Provide the (x, y) coordinate of the cell's center where the given text is located.  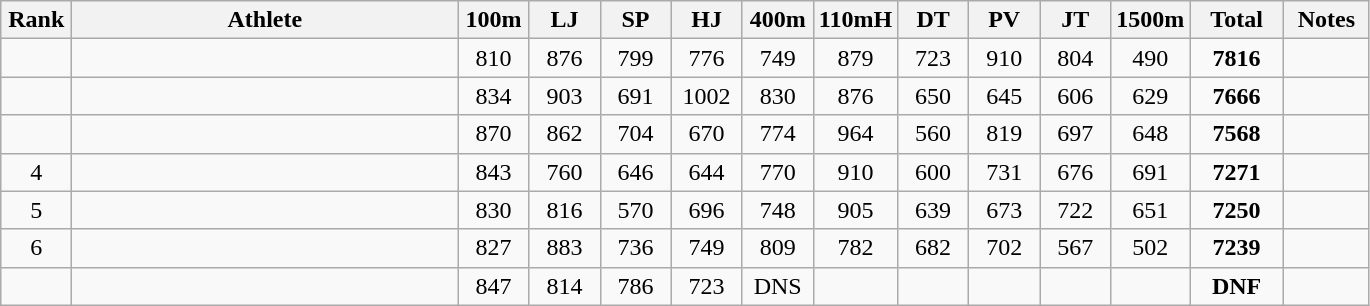
400m (778, 20)
819 (1004, 134)
827 (494, 248)
903 (564, 96)
5 (36, 210)
814 (564, 286)
490 (1150, 58)
Rank (36, 20)
7816 (1237, 58)
770 (778, 172)
639 (934, 210)
722 (1076, 210)
7239 (1237, 248)
560 (934, 134)
697 (1076, 134)
676 (1076, 172)
644 (706, 172)
879 (855, 58)
834 (494, 96)
682 (934, 248)
DT (934, 20)
760 (564, 172)
650 (934, 96)
774 (778, 134)
DNS (778, 286)
810 (494, 58)
6 (36, 248)
804 (1076, 58)
1002 (706, 96)
7666 (1237, 96)
7568 (1237, 134)
870 (494, 134)
DNF (1237, 286)
Athlete (265, 20)
809 (778, 248)
502 (1150, 248)
100m (494, 20)
HJ (706, 20)
PV (1004, 20)
731 (1004, 172)
670 (706, 134)
570 (636, 210)
786 (636, 286)
LJ (564, 20)
7271 (1237, 172)
4 (36, 172)
567 (1076, 248)
7250 (1237, 210)
110mH (855, 20)
JT (1076, 20)
905 (855, 210)
736 (636, 248)
776 (706, 58)
600 (934, 172)
748 (778, 210)
782 (855, 248)
799 (636, 58)
651 (1150, 210)
SP (636, 20)
696 (706, 210)
648 (1150, 134)
606 (1076, 96)
862 (564, 134)
964 (855, 134)
816 (564, 210)
704 (636, 134)
883 (564, 248)
673 (1004, 210)
Total (1237, 20)
1500m (1150, 20)
645 (1004, 96)
843 (494, 172)
646 (636, 172)
Notes (1326, 20)
702 (1004, 248)
629 (1150, 96)
847 (494, 286)
